Output the (x, y) coordinate of the center of the cell containing the given text.  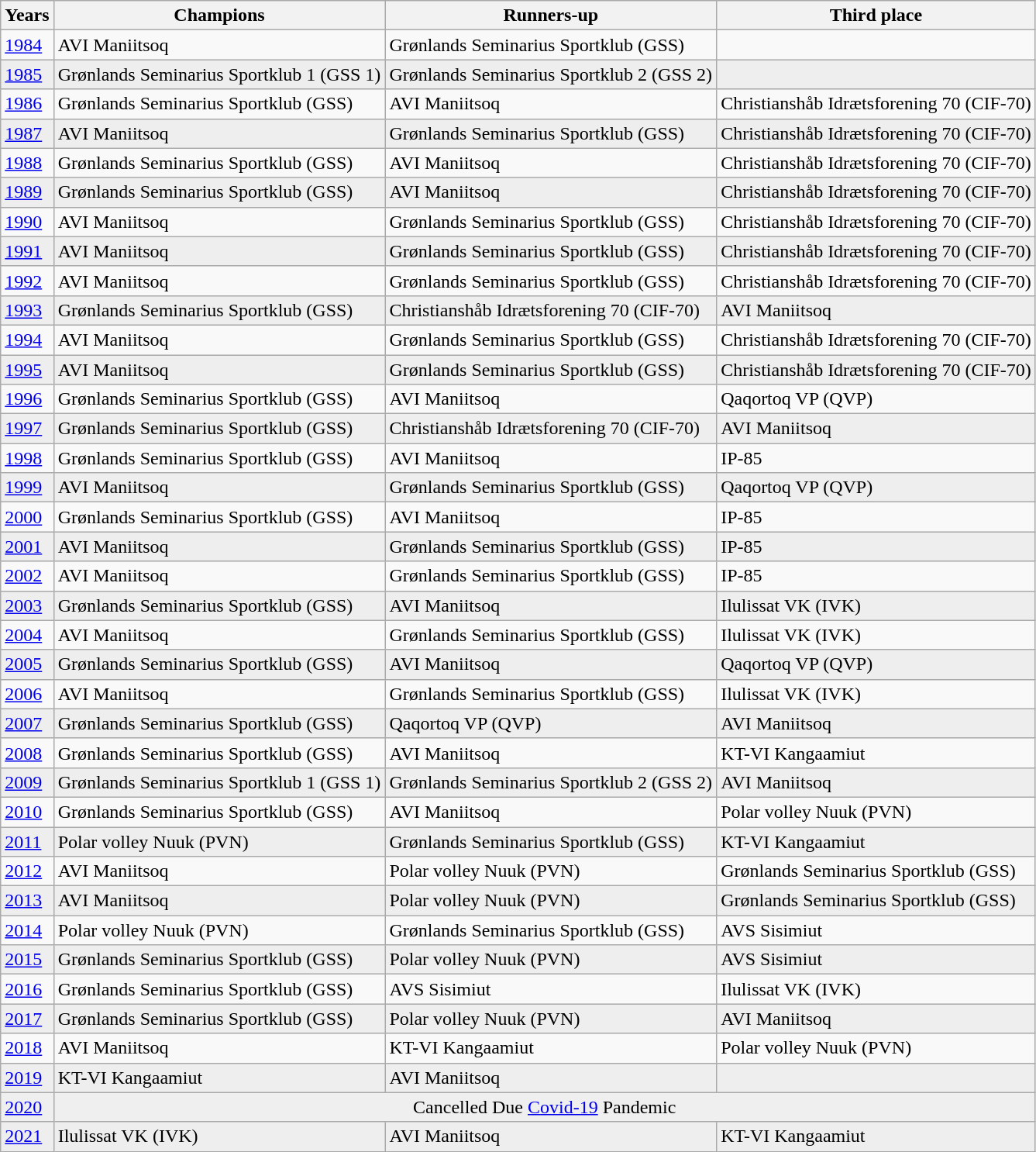
2021 (27, 1136)
2007 (27, 723)
1999 (27, 488)
1992 (27, 281)
2012 (27, 871)
1988 (27, 163)
2010 (27, 812)
1994 (27, 340)
Champions (219, 16)
1984 (27, 45)
2008 (27, 753)
2015 (27, 960)
2018 (27, 1048)
2011 (27, 841)
1989 (27, 192)
2003 (27, 605)
1991 (27, 251)
2005 (27, 664)
2000 (27, 517)
1993 (27, 310)
2013 (27, 901)
1997 (27, 429)
1996 (27, 399)
2004 (27, 635)
2020 (27, 1107)
2017 (27, 1019)
Years (27, 16)
Cancelled Due Covid-19 Pandemic (544, 1107)
1986 (27, 104)
1987 (27, 133)
2019 (27, 1078)
1998 (27, 458)
Third place (876, 16)
Runners-up (551, 16)
2002 (27, 576)
2014 (27, 930)
2006 (27, 694)
1990 (27, 222)
1985 (27, 74)
2009 (27, 782)
2016 (27, 989)
2001 (27, 547)
1995 (27, 370)
